Return [x, y] of the center of cell containing provided text 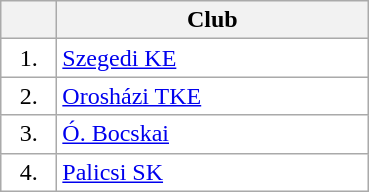
1. [29, 58]
Club [212, 20]
4. [29, 172]
Szegedi KE [212, 58]
Orosházi TKE [212, 96]
Ó. Bocskai [212, 134]
3. [29, 134]
2. [29, 96]
Palicsi SK [212, 172]
